Scan for the cell matching the given text and deliver its (X, Y) coordinate at center. 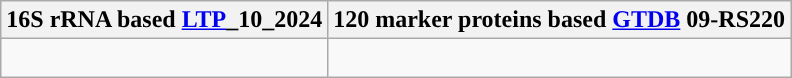
120 marker proteins based GTDB 09-RS220 (560, 20)
16S rRNA based LTP_10_2024 (164, 20)
